Pinpoint the cell where the given text exists, returning its (x, y) midpoint coordinate. 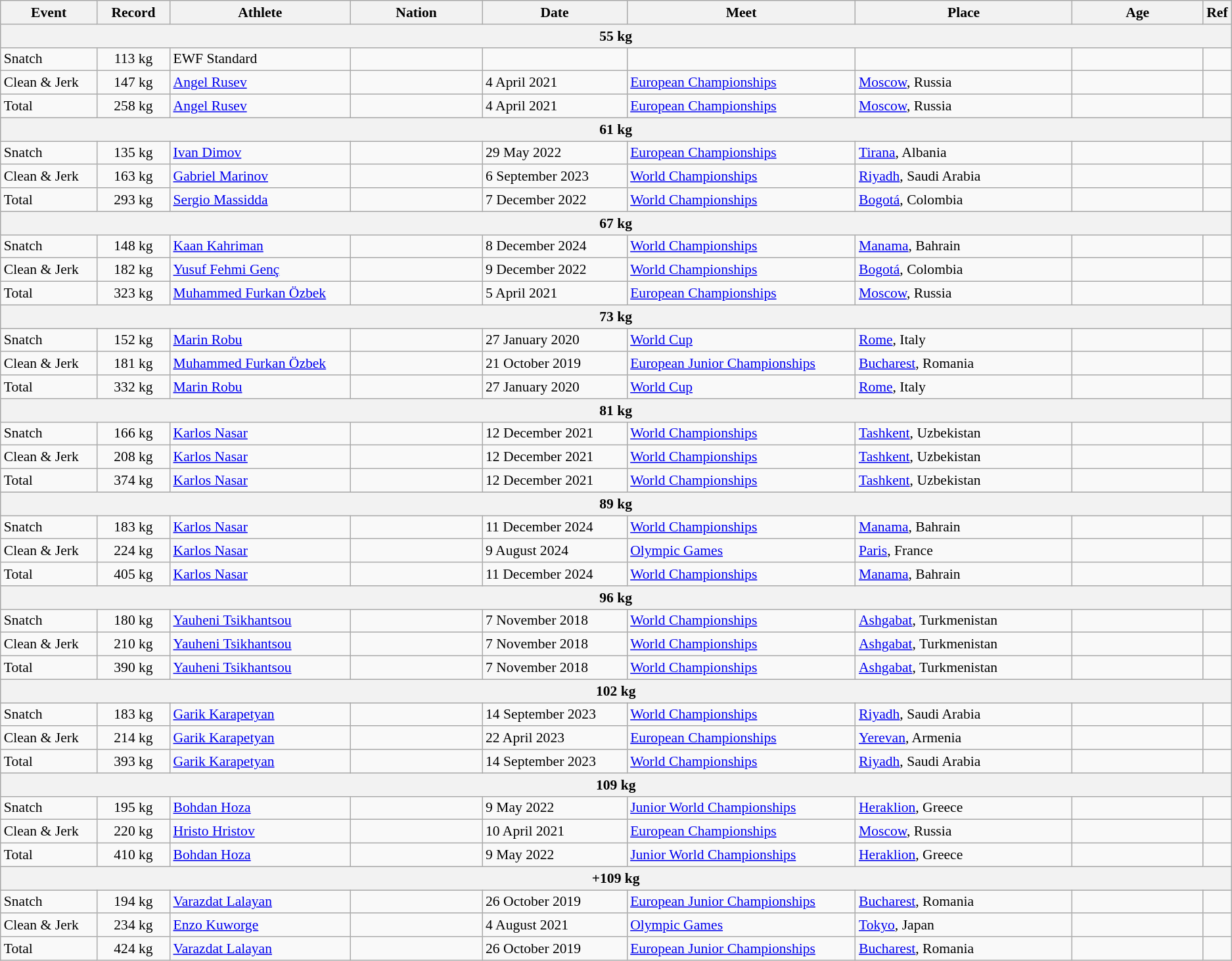
332 kg (133, 387)
258 kg (133, 106)
113 kg (133, 59)
55 kg (616, 36)
234 kg (133, 926)
4 August 2021 (555, 926)
Athlete (260, 12)
224 kg (133, 551)
410 kg (133, 855)
Yusuf Fehmi Genç (260, 270)
181 kg (133, 364)
73 kg (616, 317)
6 September 2023 (555, 177)
Place (963, 12)
61 kg (616, 129)
Nation (417, 12)
Event (49, 12)
180 kg (133, 621)
Record (133, 12)
102 kg (616, 691)
220 kg (133, 832)
Meet (741, 12)
Yerevan, Armenia (963, 738)
21 October 2019 (555, 364)
81 kg (616, 411)
Gabriel Marinov (260, 177)
9 December 2022 (555, 270)
Ref (1217, 12)
Enzo Kuworge (260, 926)
89 kg (616, 504)
109 kg (616, 785)
390 kg (133, 668)
EWF Standard (260, 59)
5 April 2021 (555, 294)
Sergio Massidda (260, 200)
152 kg (133, 340)
323 kg (133, 294)
9 August 2024 (555, 551)
Tirana, Albania (963, 153)
8 December 2024 (555, 246)
214 kg (133, 738)
293 kg (133, 200)
22 April 2023 (555, 738)
29 May 2022 (555, 153)
Ivan Dimov (260, 153)
Paris, France (963, 551)
424 kg (133, 949)
Kaan Kahriman (260, 246)
195 kg (133, 808)
135 kg (133, 153)
Age (1137, 12)
393 kg (133, 761)
182 kg (133, 270)
96 kg (616, 598)
163 kg (133, 177)
+109 kg (616, 878)
Date (555, 12)
210 kg (133, 644)
7 December 2022 (555, 200)
194 kg (133, 902)
166 kg (133, 434)
67 kg (616, 223)
147 kg (133, 83)
Tokyo, Japan (963, 926)
405 kg (133, 574)
374 kg (133, 481)
10 April 2021 (555, 832)
Hristo Hristov (260, 832)
208 kg (133, 457)
148 kg (133, 246)
